Pinpoint the cell where the given text exists, returning its [x, y] midpoint coordinate. 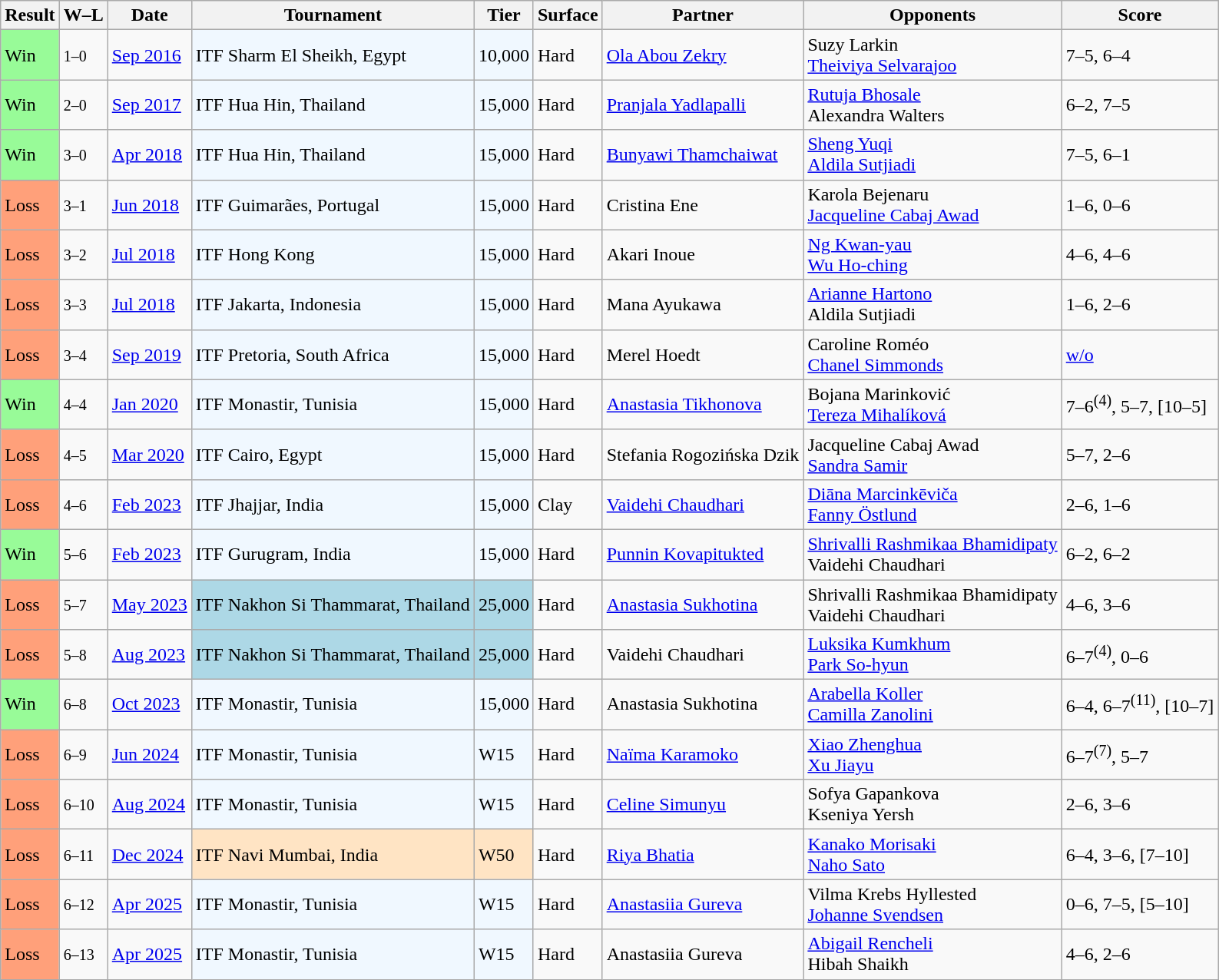
6–7(4), 0–6 [1140, 654]
6–12 [83, 905]
ITF Guimarães, Portugal [333, 204]
Stefania Rogozińska Dzik [703, 455]
6–7(7), 5–7 [1140, 754]
6–10 [83, 805]
Cristina Ene [703, 204]
7–5, 6–4 [1140, 55]
7–6(4), 5–7, [10–5] [1140, 404]
Sheng Yuqi Aldila Sutjiadi [932, 155]
Suzy Larkin Theiviya Selvarajoo [932, 55]
Score [1140, 15]
Surface [568, 15]
Clay [568, 504]
5–7 [83, 604]
Partner [703, 15]
Kanako Morisaki Naho Sato [932, 854]
Oct 2023 [149, 705]
Bojana Marinković Tereza Mihalíková [932, 404]
5–8 [83, 654]
1–6, 0–6 [1140, 204]
Dec 2024 [149, 854]
Riya Bhatia [703, 854]
7–5, 6–1 [1140, 155]
Aug 2023 [149, 654]
Merel Hoedt [703, 355]
ITF Jhajjar, India [333, 504]
10,000 [504, 55]
Diāna Marcinkēviča Fanny Östlund [932, 504]
Jacqueline Cabaj Awad Sandra Samir [932, 455]
0–6, 7–5, [5–10] [1140, 905]
Sofya Gapankova Kseniya Yersh [932, 805]
6–2, 7–5 [1140, 104]
ITF Navi Mumbai, India [333, 854]
Jan 2020 [149, 404]
4–6, 3–6 [1140, 604]
2–0 [83, 104]
Sep 2017 [149, 104]
Mana Ayukawa [703, 304]
4–4 [83, 404]
Tier [504, 15]
Opponents [932, 15]
Date [149, 15]
ITF Cairo, Egypt [333, 455]
Celine Simunyu [703, 805]
Vilma Krebs Hyllested Johanne Svendsen [932, 905]
2–6, 3–6 [1140, 805]
Sep 2016 [149, 55]
ITF Hong Kong [333, 255]
Abigail Rencheli Hibah Shaikh [932, 954]
6–4, 6–7(11), [10–7] [1140, 705]
ITF Sharm El Sheikh, Egypt [333, 55]
ITF Pretoria, South Africa [333, 355]
Arianne Hartono Aldila Sutjiadi [932, 304]
1–0 [83, 55]
6–4, 3–6, [7–10] [1140, 854]
4–6, 2–6 [1140, 954]
Ng Kwan-yau Wu Ho-ching [932, 255]
W50 [504, 854]
Tournament [333, 15]
3–4 [83, 355]
Aug 2024 [149, 805]
2–6, 1–6 [1140, 504]
Caroline Roméo Chanel Simmonds [932, 355]
5–6 [83, 555]
Apr 2018 [149, 155]
3–2 [83, 255]
ITF Gurugram, India [333, 555]
Naïma Karamoko [703, 754]
4–6, 4–6 [1140, 255]
Mar 2020 [149, 455]
1–6, 2–6 [1140, 304]
5–7, 2–6 [1140, 455]
Anastasia Tikhonova [703, 404]
Punnin Kovapitukted [703, 555]
Jun 2018 [149, 204]
Xiao Zhenghua Xu Jiayu [932, 754]
6–8 [83, 705]
Pranjala Yadlapalli [703, 104]
3–3 [83, 304]
Ola Abou Zekry [703, 55]
Rutuja Bhosale Alexandra Walters [932, 104]
May 2023 [149, 604]
6–9 [83, 754]
Karola Bejenaru Jacqueline Cabaj Awad [932, 204]
W–L [83, 15]
3–1 [83, 204]
3–0 [83, 155]
ITF Jakarta, Indonesia [333, 304]
Result [30, 15]
Jun 2024 [149, 754]
Arabella Koller Camilla Zanolini [932, 705]
4–5 [83, 455]
w/o [1140, 355]
Bunyawi Thamchaiwat [703, 155]
6–13 [83, 954]
4–6 [83, 504]
Sep 2019 [149, 355]
Akari Inoue [703, 255]
6–2, 6–2 [1140, 555]
6–11 [83, 854]
Luksika Kumkhum Park So-hyun [932, 654]
